Return [X, Y] of the center of cell containing provided text 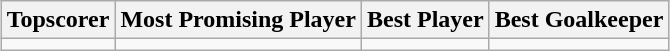
Best Goalkeeper [579, 20]
Topscorer [58, 20]
Best Player [425, 20]
Most Promising Player [238, 20]
